Extract the [x, y] coordinate from the center of the cell holding the provided text.  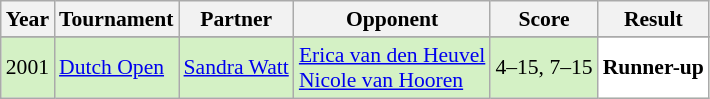
2001 [28, 68]
Partner [236, 19]
Runner-up [654, 68]
Score [544, 19]
Year [28, 19]
Result [654, 19]
Opponent [392, 19]
4–15, 7–15 [544, 68]
Sandra Watt [236, 68]
Dutch Open [116, 68]
Tournament [116, 19]
Erica van den Heuvel Nicole van Hooren [392, 68]
